Scan for the cell matching the given text and deliver its [X, Y] coordinate at center. 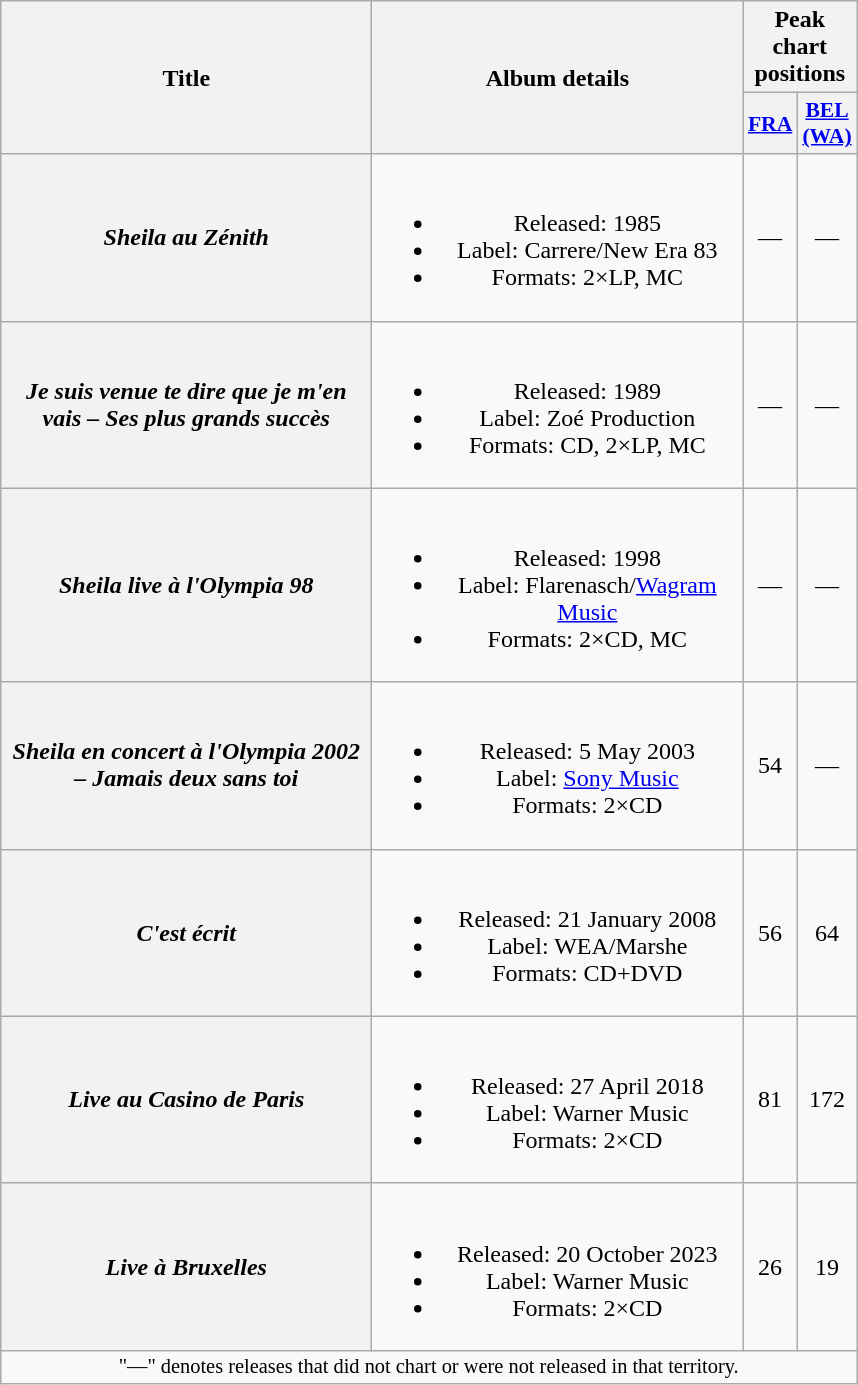
19 [826, 1266]
Live au Casino de Paris [186, 1100]
Released: 1998Label: Flarenasch/Wagram MusicFormats: 2×CD, MC [558, 585]
Sheila en concert à l'Olympia 2002 – Jamais deux sans toi [186, 766]
Je suis venue te dire que je m'en vais – Ses plus grands succès [186, 404]
C'est écrit [186, 932]
Peak chart positions [800, 47]
Released: 20 October 2023Label: Warner MusicFormats: 2×CD [558, 1266]
54 [770, 766]
56 [770, 932]
Title [186, 78]
Sheila live à l'Olympia 98 [186, 585]
Released: 1985Label: Carrere/New Era 83Formats: 2×LP, MC [558, 238]
64 [826, 932]
BEL (WA) [826, 124]
Released: 5 May 2003Label: Sony MusicFormats: 2×CD [558, 766]
172 [826, 1100]
81 [770, 1100]
Live à Bruxelles [186, 1266]
Released: 21 January 2008Label: WEA/MarsheFormats: CD+DVD [558, 932]
Released: 27 April 2018Label: Warner MusicFormats: 2×CD [558, 1100]
26 [770, 1266]
Album details [558, 78]
Sheila au Zénith [186, 238]
Released: 1989Label: Zoé ProductionFormats: CD, 2×LP, MC [558, 404]
FRA [770, 124]
"—" denotes releases that did not chart or were not released in that territory. [429, 1367]
